Return the (x, y) coordinate for the center point of the cell that contains the specified text.  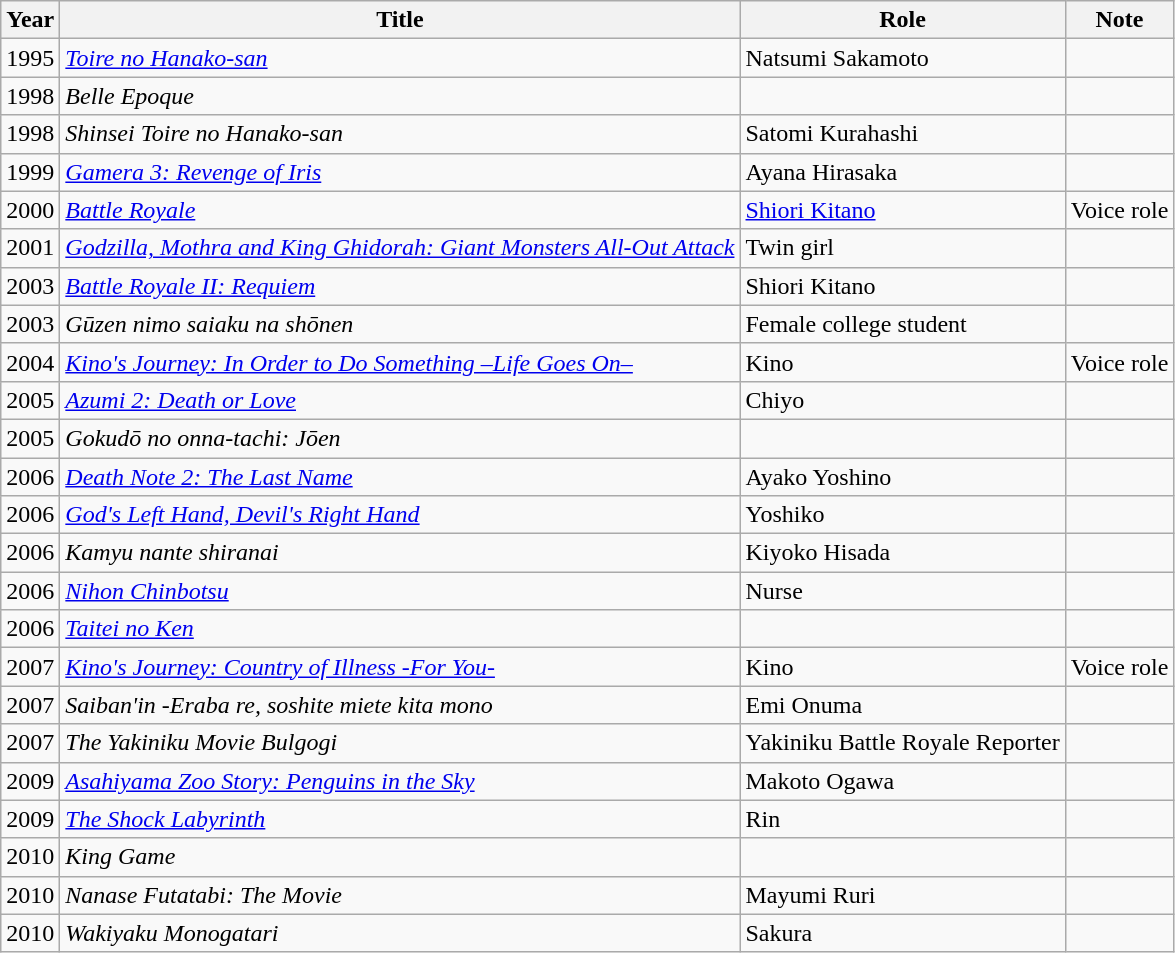
Taitei no Ken (400, 629)
Yakiniku Battle Royale Reporter (902, 743)
Female college student (902, 324)
1999 (30, 172)
Ayako Yoshino (902, 477)
Satomi Kurahashi (902, 134)
Belle Epoque (400, 96)
Kamyu nante shiranai (400, 553)
Natsumi Sakamoto (902, 58)
Death Note 2: The Last Name (400, 477)
Azumi 2: Death or Love (400, 400)
Nanase Futatabi: The Movie (400, 895)
Title (400, 20)
Wakiyaku Monogatari (400, 933)
Kino's Journey: In Order to Do Something –Life Goes On– (400, 362)
Kiyoko Hisada (902, 553)
Shinsei Toire no Hanako-san (400, 134)
Sakura (902, 933)
Battle Royale (400, 210)
Note (1120, 20)
Nihon Chinbotsu (400, 591)
Asahiyama Zoo Story: Penguins in the Sky (400, 781)
Gokudō no onna-tachi: Jōen (400, 438)
1995 (30, 58)
2004 (30, 362)
Year (30, 20)
Nurse (902, 591)
Toire no Hanako-san (400, 58)
Ayana Hirasaka (902, 172)
Yoshiko (902, 515)
2000 (30, 210)
Mayumi Ruri (902, 895)
Twin girl (902, 248)
Godzilla, Mothra and King Ghidorah: Giant Monsters All-Out Attack (400, 248)
Chiyo (902, 400)
Kino's Journey: Country of Illness -For You- (400, 667)
God's Left Hand, Devil's Right Hand (400, 515)
Battle Royale II: Requiem (400, 286)
King Game (400, 857)
The Shock Labyrinth (400, 819)
Rin (902, 819)
Gūzen nimo saiaku na shōnen (400, 324)
Emi Onuma (902, 705)
Makoto Ogawa (902, 781)
2001 (30, 248)
Gamera 3: Revenge of Iris (400, 172)
Role (902, 20)
Saiban'in -Eraba re, soshite miete kita mono (400, 705)
The Yakiniku Movie Bulgogi (400, 743)
